Return the [x, y] coordinate for the center point of the cell that contains the specified text.  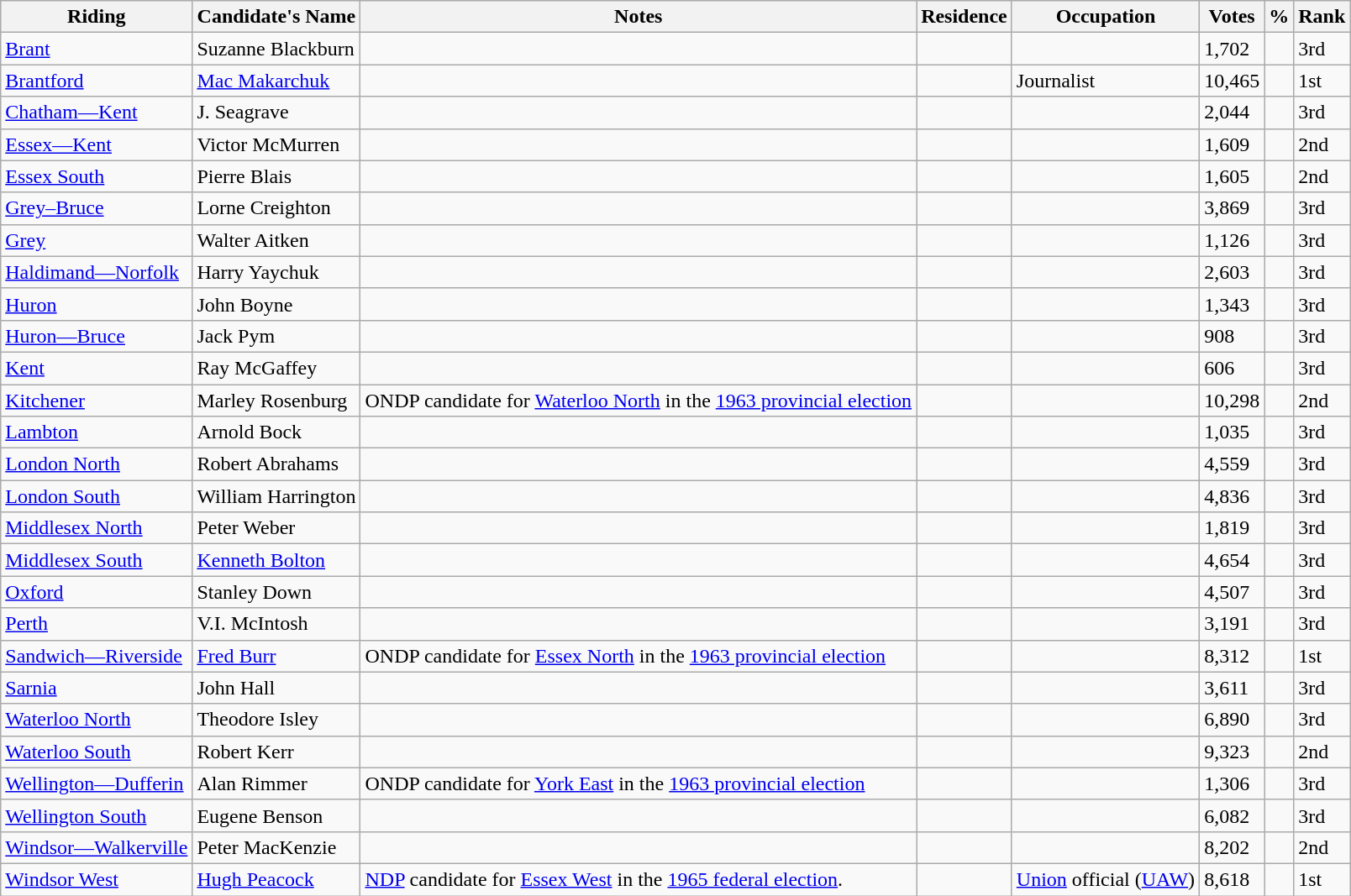
% [1279, 17]
Middlesex North [97, 528]
6,890 [1232, 720]
8,312 [1232, 656]
Journalist [1106, 81]
Perth [97, 624]
9,323 [1232, 752]
Brant [97, 49]
3,869 [1232, 208]
ONDP candidate for Waterloo North in the 1963 provincial election [639, 401]
Mac Makarchuk [276, 81]
Rank [1322, 17]
Brantford [97, 81]
Oxford [97, 592]
1,126 [1232, 240]
NDP candidate for Essex West in the 1965 federal election. [639, 879]
1,306 [1232, 783]
1,343 [1232, 304]
1,609 [1232, 144]
3,191 [1232, 624]
2,603 [1232, 272]
ONDP candidate for York East in the 1963 provincial election [639, 783]
1,035 [1232, 432]
Windsor—Walkerville [97, 847]
6,082 [1232, 815]
ONDP candidate for Essex North in the 1963 provincial election [639, 656]
Occupation [1106, 17]
Robert Kerr [276, 752]
Fred Burr [276, 656]
Haldimand—Norfolk [97, 272]
2,044 [1232, 113]
8,618 [1232, 879]
Walter Aitken [276, 240]
1,819 [1232, 528]
Harry Yaychuk [276, 272]
Stanley Down [276, 592]
Victor McMurren [276, 144]
4,559 [1232, 464]
4,654 [1232, 560]
Waterloo North [97, 720]
Windsor West [97, 879]
London South [97, 496]
John Boyne [276, 304]
Essex—Kent [97, 144]
3,611 [1232, 688]
908 [1232, 336]
Grey [97, 240]
Eugene Benson [276, 815]
Ray McGaffey [276, 368]
Sandwich—Riverside [97, 656]
Grey–Bruce [97, 208]
606 [1232, 368]
Waterloo South [97, 752]
Residence [965, 17]
William Harrington [276, 496]
Arnold Bock [276, 432]
Huron [97, 304]
4,507 [1232, 592]
Marley Rosenburg [276, 401]
Alan Rimmer [276, 783]
10,465 [1232, 81]
1,702 [1232, 49]
Wellington South [97, 815]
V.I. McIntosh [276, 624]
Hugh Peacock [276, 879]
Kitchener [97, 401]
Sarnia [97, 688]
Riding [97, 17]
John Hall [276, 688]
Kenneth Bolton [276, 560]
London North [97, 464]
J. Seagrave [276, 113]
Middlesex South [97, 560]
Votes [1232, 17]
Suzanne Blackburn [276, 49]
1,605 [1232, 176]
Kent [97, 368]
Theodore Isley [276, 720]
Jack Pym [276, 336]
Chatham—Kent [97, 113]
8,202 [1232, 847]
Candidate's Name [276, 17]
Union official (UAW) [1106, 879]
Lambton [97, 432]
Pierre Blais [276, 176]
Peter Weber [276, 528]
Robert Abrahams [276, 464]
Peter MacKenzie [276, 847]
Notes [639, 17]
Huron—Bruce [97, 336]
Essex South [97, 176]
Wellington—Dufferin [97, 783]
10,298 [1232, 401]
4,836 [1232, 496]
Lorne Creighton [276, 208]
